For the text-containing cell, return its midpoint in [x, y] coordinate format. 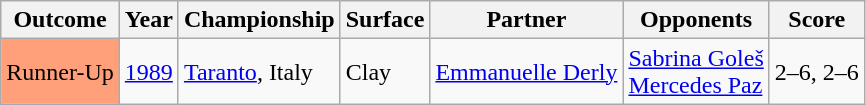
Year [148, 20]
Partner [526, 20]
Surface [385, 20]
2–6, 2–6 [816, 72]
Emmanuelle Derly [526, 72]
1989 [148, 72]
Clay [385, 72]
Taranto, Italy [259, 72]
Runner-Up [60, 72]
Outcome [60, 20]
Score [816, 20]
Championship [259, 20]
Opponents [696, 20]
Sabrina Goleš Mercedes Paz [696, 72]
